Search for the cell housing the specified text and yield its (X, Y) center coordinate. 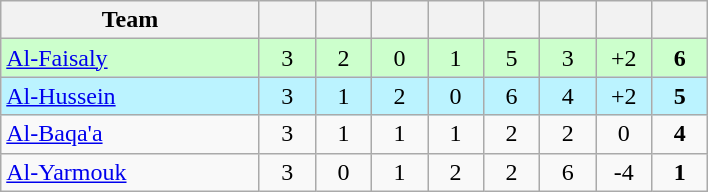
Al-Faisaly (130, 58)
-4 (624, 172)
Al-Baqa'a (130, 134)
Team (130, 20)
Al-Yarmouk (130, 172)
Al-Hussein (130, 96)
